Search for the cell housing the specified text and yield its [x, y] center coordinate. 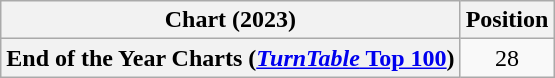
Chart (2023) [230, 20]
End of the Year Charts (TurnTable Top 100) [230, 58]
Position [507, 20]
28 [507, 58]
